Extract the (X, Y) coordinate from the center of the cell holding the provided text.  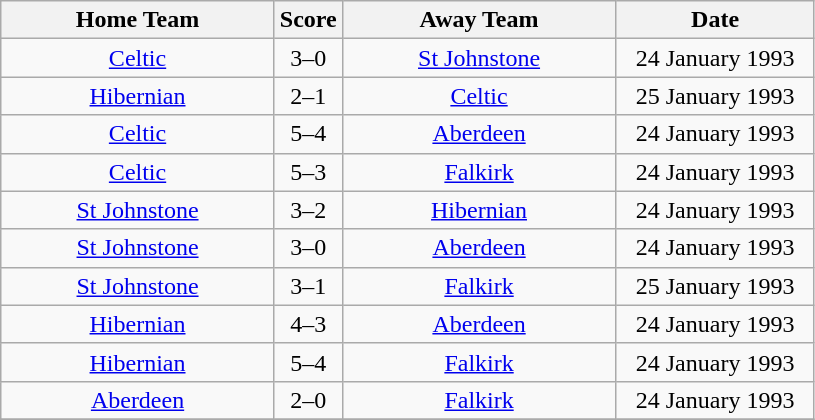
3–2 (308, 210)
4–3 (308, 324)
3–1 (308, 286)
2–0 (308, 400)
Score (308, 20)
Away Team (479, 20)
2–1 (308, 96)
Home Team (138, 20)
5–3 (308, 172)
Date (716, 20)
